Scan for the cell matching the given text and deliver its [X, Y] coordinate at center. 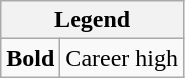
Career high [122, 58]
Bold [30, 58]
Legend [92, 20]
